Scan for the cell matching the given text and deliver its [X, Y] coordinate at center. 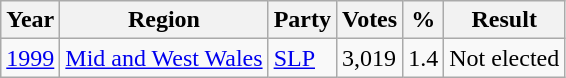
Result [504, 20]
Region [164, 20]
SLP [302, 58]
Party [302, 20]
Year [30, 20]
% [424, 20]
Votes [369, 20]
1.4 [424, 58]
Not elected [504, 58]
3,019 [369, 58]
Mid and West Wales [164, 58]
1999 [30, 58]
